Search for the cell housing the specified text and yield its [x, y] center coordinate. 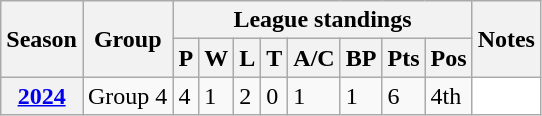
0 [274, 96]
BP [361, 58]
L [248, 58]
P [186, 58]
Notes [506, 39]
A/C [314, 58]
2 [248, 96]
4th [448, 96]
Group [127, 39]
T [274, 58]
Pos [448, 58]
2024 [42, 96]
6 [404, 96]
Season [42, 39]
Pts [404, 58]
W [216, 58]
League standings [322, 20]
Group 4 [127, 96]
4 [186, 96]
